Provide the (X, Y) coordinate of the cell's center where the given text is located.  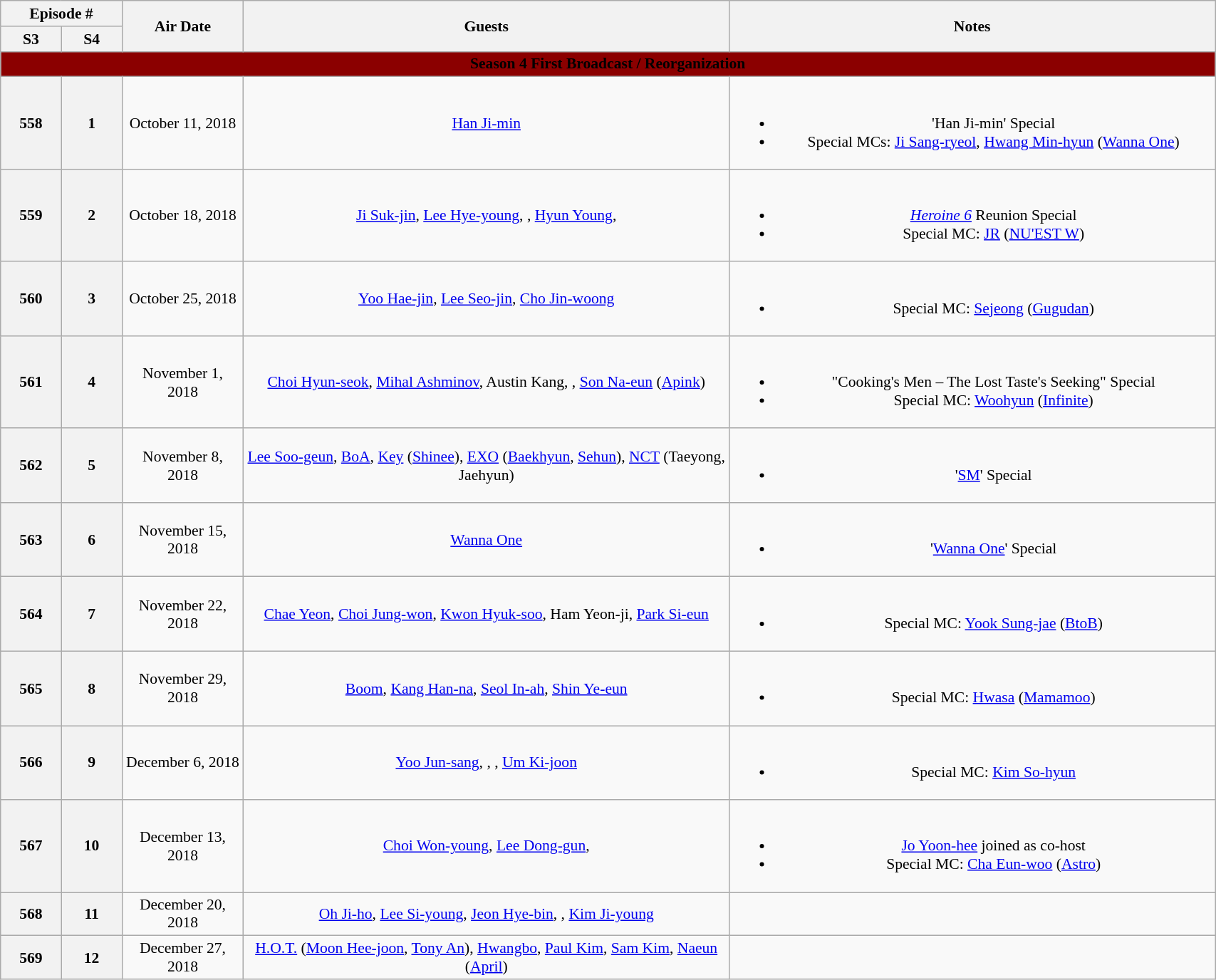
569 (31, 957)
4 (91, 382)
Ji Suk-jin, Lee Hye-young, , Hyun Young, (487, 216)
October 18, 2018 (182, 216)
11 (91, 914)
"Cooking's Men – The Lost Taste's Seeking" SpecialSpecial MC: Woohyun (Infinite) (972, 382)
3 (91, 299)
Han Ji-min (487, 123)
H.O.T. (Moon Hee-joon, Tony An), Hwangbo, Paul Kim, Sam Kim, Naeun (April) (487, 957)
Air Date (182, 26)
2 (91, 216)
Oh Ji-ho, Lee Si-young, Jeon Hye-bin, , Kim Ji-young (487, 914)
12 (91, 957)
6 (91, 540)
November 22, 2018 (182, 614)
Jo Yoon-hee joined as co-hostSpecial MC: Cha Eun-woo (Astro) (972, 846)
Wanna One (487, 540)
October 25, 2018 (182, 299)
Chae Yeon, Choi Jung-won, Kwon Hyuk-soo, Ham Yeon-ji, Park Si-eun (487, 614)
Choi Won-young, Lee Dong-gun, (487, 846)
559 (31, 216)
7 (91, 614)
566 (31, 763)
9 (91, 763)
560 (31, 299)
8 (91, 689)
Yoo Jun-sang, , , Um Ki-joon (487, 763)
10 (91, 846)
Special MC: Yook Sung-jae (BtoB) (972, 614)
'Han Ji-min' SpecialSpecial MCs: Ji Sang-ryeol, Hwang Min-hyun (Wanna One) (972, 123)
'SM' Special (972, 466)
563 (31, 540)
Lee Soo-geun, BoA, Key (Shinee), EXO (Baekhyun, Sehun), NCT (Taeyong, Jaehyun) (487, 466)
S4 (91, 39)
558 (31, 123)
S3 (31, 39)
561 (31, 382)
1 (91, 123)
Choi Hyun-seok, Mihal Ashminov, Austin Kang, , Son Na-eun (Apink) (487, 382)
5 (91, 466)
565 (31, 689)
567 (31, 846)
November 29, 2018 (182, 689)
December 20, 2018 (182, 914)
November 1, 2018 (182, 382)
November 15, 2018 (182, 540)
Heroine 6 Reunion SpecialSpecial MC: JR (NU'EST W) (972, 216)
Notes (972, 26)
November 8, 2018 (182, 466)
Special MC: Sejeong (Gugudan) (972, 299)
562 (31, 466)
October 11, 2018 (182, 123)
Yoo Hae-jin, Lee Seo-jin, Cho Jin-woong (487, 299)
Special MC: Kim So-hyun (972, 763)
December 13, 2018 (182, 846)
Guests (487, 26)
Boom, Kang Han-na, Seol In-ah, Shin Ye-eun (487, 689)
564 (31, 614)
'Wanna One' Special (972, 540)
Season 4 First Broadcast / Reorganization (608, 64)
568 (31, 914)
Special MC: Hwasa (Mamamoo) (972, 689)
December 27, 2018 (182, 957)
Episode # (61, 14)
December 6, 2018 (182, 763)
